Find where the given text appears and provide that cell's center as [x, y] coordinate. 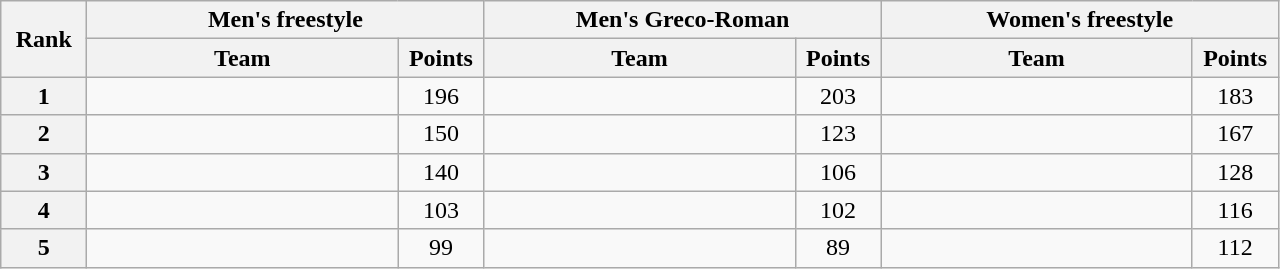
99 [441, 248]
123 [838, 134]
2 [44, 134]
Men's freestyle [286, 20]
183 [1235, 96]
116 [1235, 210]
150 [441, 134]
1 [44, 96]
106 [838, 172]
112 [1235, 248]
167 [1235, 134]
Men's Greco-Roman [682, 20]
Rank [44, 39]
89 [838, 248]
103 [441, 210]
3 [44, 172]
Women's freestyle [1080, 20]
203 [838, 96]
102 [838, 210]
140 [441, 172]
196 [441, 96]
4 [44, 210]
128 [1235, 172]
5 [44, 248]
